Output the (X, Y) coordinate of the center of the cell containing the given text.  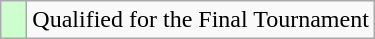
Qualified for the Final Tournament (201, 20)
